Capture the cell that displays the provided text and extract its [X, Y] central coordinate. 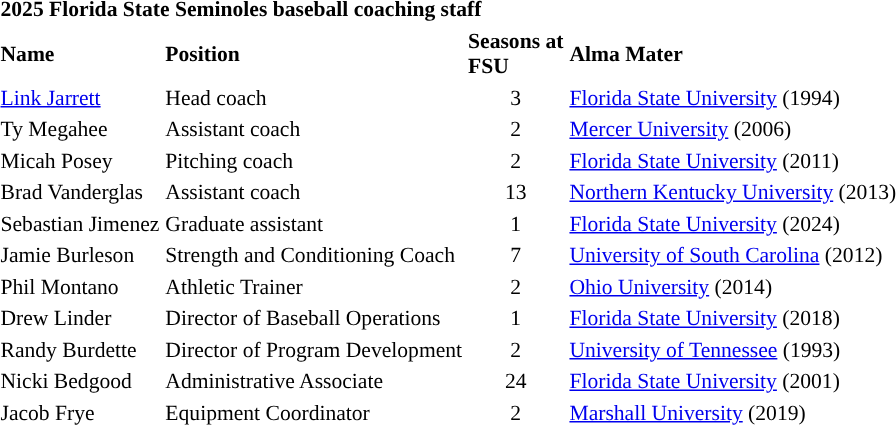
Pitching coach [314, 160]
24 [516, 381]
Strength and Conditioning Coach [314, 255]
Position [314, 53]
13 [516, 192]
Director of Baseball Operations [314, 318]
Athletic Trainer [314, 286]
Administrative Associate [314, 381]
Seasons atFSU [516, 53]
3 [516, 98]
Head coach [314, 98]
Director of Program Development [314, 350]
7 [516, 255]
Graduate assistant [314, 224]
